For the text-containing cell, return its midpoint in [x, y] coordinate format. 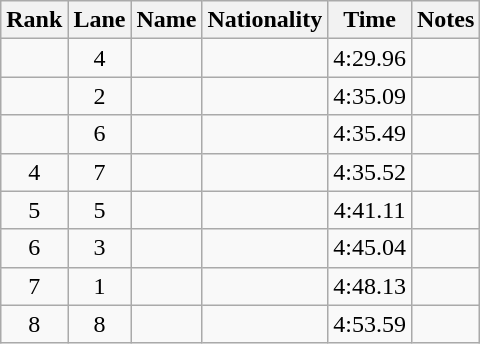
3 [100, 248]
4:35.49 [370, 134]
4:35.09 [370, 96]
Lane [100, 20]
4:48.13 [370, 286]
4:45.04 [370, 248]
Rank [34, 20]
2 [100, 96]
Time [370, 20]
Nationality [265, 20]
4:35.52 [370, 172]
Notes [445, 20]
1 [100, 286]
4:29.96 [370, 58]
4:53.59 [370, 324]
4:41.11 [370, 210]
Name [166, 20]
